For the text-containing cell, return its midpoint in (X, Y) coordinate format. 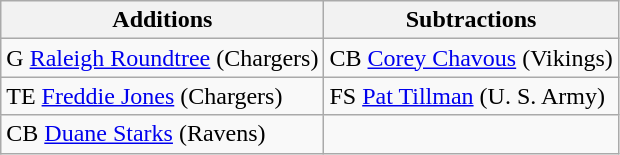
Additions (162, 20)
TE Freddie Jones (Chargers) (162, 96)
Subtractions (471, 20)
G Raleigh Roundtree (Chargers) (162, 58)
CB Corey Chavous (Vikings) (471, 58)
FS Pat Tillman (U. S. Army) (471, 96)
CB Duane Starks (Ravens) (162, 134)
